Identify which cell holds the provided text, then report its (x, y) central coordinate. 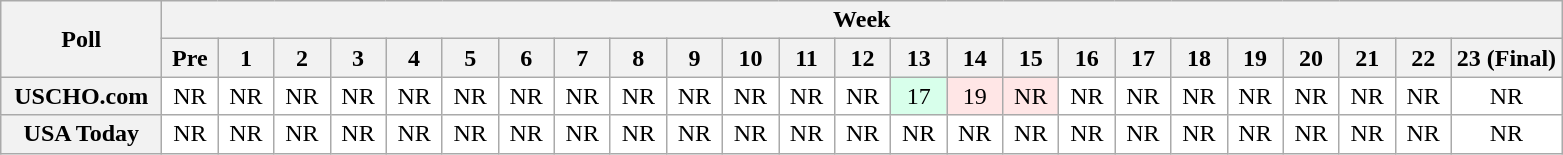
23 (Final) (1506, 58)
USA Today (82, 134)
14 (975, 58)
16 (1087, 58)
2 (302, 58)
21 (1367, 58)
4 (414, 58)
20 (1311, 58)
11 (806, 58)
1 (246, 58)
5 (470, 58)
Week (862, 20)
22 (1423, 58)
Poll (82, 39)
3 (358, 58)
USCHO.com (82, 96)
12 (863, 58)
15 (1031, 58)
6 (526, 58)
9 (694, 58)
Pre (190, 58)
8 (638, 58)
7 (582, 58)
18 (1199, 58)
13 (919, 58)
10 (750, 58)
